Locate the cell with the specified text and output its (x, y) center coordinate. 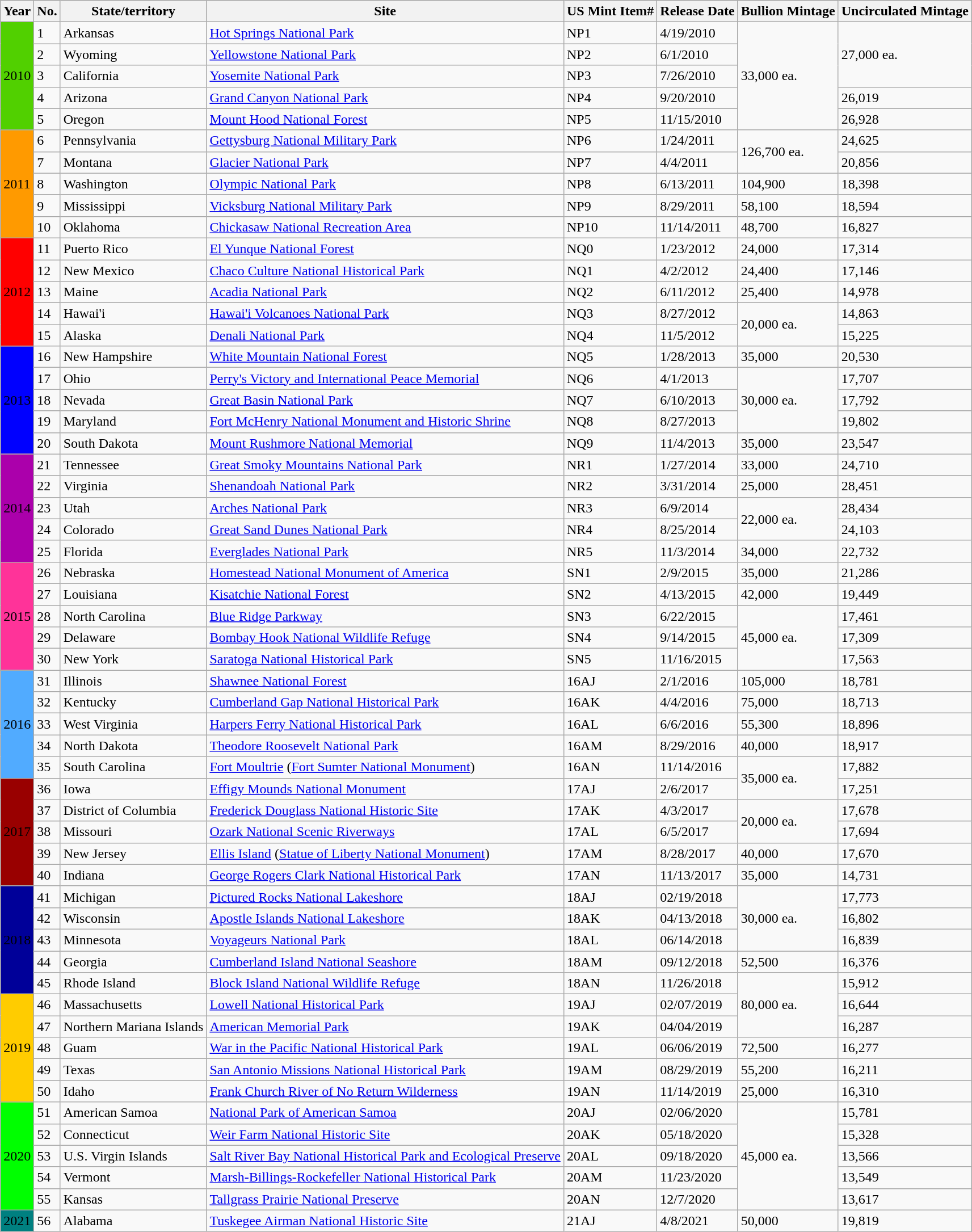
24 (47, 529)
40 (47, 875)
18,917 (904, 746)
1 (47, 33)
2015 (17, 616)
80,000 ea. (788, 1005)
15,328 (904, 1134)
13 (47, 292)
52,500 (788, 962)
6 (47, 141)
18AL (610, 940)
West Virginia (133, 724)
Harpers Ferry National Historical Park (385, 724)
Great Sand Dunes National Park (385, 529)
21,286 (904, 573)
09/12/2018 (697, 962)
Mississippi (133, 205)
Denali National Park (385, 335)
36 (47, 789)
NP4 (610, 98)
Maryland (133, 422)
20,530 (904, 357)
NQ5 (610, 357)
4/3/2017 (697, 810)
Voyageurs National Park (385, 940)
SN5 (610, 659)
2016 (17, 724)
8/25/2014 (697, 529)
42 (47, 918)
48,700 (788, 227)
NQ8 (610, 422)
12 (47, 271)
41 (47, 897)
104,900 (788, 184)
19 (47, 422)
Grand Canyon National Park (385, 98)
8/28/2017 (697, 853)
6/22/2015 (697, 616)
5 (47, 119)
Oklahoma (133, 227)
Indiana (133, 875)
NP1 (610, 33)
08/29/2019 (697, 1070)
52 (47, 1134)
Minnesota (133, 940)
05/18/2020 (697, 1134)
17 (47, 379)
NQ7 (610, 400)
Tallgrass Prairie National Preserve (385, 1199)
NQ3 (610, 314)
Missouri (133, 832)
8 (47, 184)
2012 (17, 292)
Great Basin National Park (385, 400)
Gettysburg National Military Park (385, 141)
24,625 (904, 141)
2017 (17, 832)
Ellis Island (Statue of Liberty National Monument) (385, 853)
Delaware (133, 638)
Hawai'i (133, 314)
15 (47, 335)
13,549 (904, 1178)
24,000 (788, 249)
11/26/2018 (697, 983)
Connecticut (133, 1134)
16,839 (904, 940)
1/28/2013 (697, 357)
105,000 (788, 681)
2/9/2015 (697, 573)
NQ4 (610, 335)
33,000 (788, 465)
3 (47, 76)
126,700 ea. (788, 152)
3/31/2014 (697, 486)
11/16/2015 (697, 659)
33,000 ea. (788, 76)
55 (47, 1199)
17AK (610, 810)
16,287 (904, 1027)
20AN (610, 1199)
Chaco Culture National Historical Park (385, 271)
6/11/2012 (697, 292)
4/1/2013 (697, 379)
Arizona (133, 98)
18AJ (610, 897)
Arkansas (133, 33)
4 (47, 98)
Release Date (697, 11)
NQ9 (610, 443)
Fort McHenry National Monument and Historic Shrine (385, 422)
New Jersey (133, 853)
Site (385, 11)
American Memorial Park (385, 1027)
8/29/2011 (697, 205)
11/4/2013 (697, 443)
Massachusetts (133, 1005)
Iowa (133, 789)
Georgia (133, 962)
North Dakota (133, 746)
Northern Mariana Islands (133, 1027)
34 (47, 746)
Illinois (133, 681)
7 (47, 162)
19AJ (610, 1005)
17,563 (904, 659)
Kentucky (133, 703)
Olympic National Park (385, 184)
17AM (610, 853)
NR5 (610, 551)
Frank Church River of No Return Wilderness (385, 1091)
Rhode Island (133, 983)
28,434 (904, 508)
17AL (610, 832)
18,781 (904, 681)
Acadia National Park (385, 292)
18AN (610, 983)
NP8 (610, 184)
Pictured Rocks National Lakeshore (385, 897)
16,277 (904, 1048)
Cumberland Gap National Historical Park (385, 703)
2013 (17, 400)
04/13/2018 (697, 918)
23 (47, 508)
17,670 (904, 853)
1/23/2012 (697, 249)
02/19/2018 (697, 897)
18,896 (904, 724)
District of Columbia (133, 810)
El Yunque National Forest (385, 249)
19AM (610, 1070)
2011 (17, 184)
2/1/2016 (697, 681)
Fort Moultrie (Fort Sumter National Monument) (385, 767)
28 (47, 616)
24,400 (788, 271)
Vermont (133, 1178)
6/10/2013 (697, 400)
11/14/2011 (697, 227)
26,019 (904, 98)
NQ1 (610, 271)
2018 (17, 940)
Yosemite National Park (385, 76)
34,000 (788, 551)
35 (47, 767)
22 (47, 486)
14 (47, 314)
16AJ (610, 681)
Ohio (133, 379)
Michigan (133, 897)
56 (47, 1221)
US Mint Item# (610, 11)
California (133, 76)
4/8/2021 (697, 1221)
19,449 (904, 594)
Oregon (133, 119)
NP2 (610, 54)
National Park of American Samoa (385, 1113)
NR4 (610, 529)
06/06/2019 (697, 1048)
Mount Rushmore National Memorial (385, 443)
2020 (17, 1156)
Louisiana (133, 594)
14,863 (904, 314)
25 (47, 551)
North Carolina (133, 616)
53 (47, 1156)
15,912 (904, 983)
SN4 (610, 638)
Weir Farm National Historic Site (385, 1134)
Uncirculated Mintage (904, 11)
Glacier National Park (385, 162)
Alaska (133, 335)
11/13/2017 (697, 875)
NQ0 (610, 249)
21AJ (610, 1221)
Lowell National Historical Park (385, 1005)
19AN (610, 1091)
NP10 (610, 227)
09/18/2020 (697, 1156)
04/04/2019 (697, 1027)
Mount Hood National Forest (385, 119)
27 (47, 594)
1/27/2014 (697, 465)
Guam (133, 1048)
South Carolina (133, 767)
2014 (17, 508)
9/20/2010 (697, 98)
20AJ (610, 1113)
31 (47, 681)
16AM (610, 746)
50,000 (788, 1221)
11/14/2016 (697, 767)
2019 (17, 1048)
Montana (133, 162)
29 (47, 638)
15,225 (904, 335)
17,146 (904, 271)
26 (47, 573)
Apostle Islands National Lakeshore (385, 918)
11/14/2019 (697, 1091)
Effigy Mounds National Monument (385, 789)
02/06/2020 (697, 1113)
16 (47, 357)
15,781 (904, 1113)
16AL (610, 724)
Wyoming (133, 54)
Yellowstone National Park (385, 54)
New Hampshire (133, 357)
6/5/2017 (697, 832)
Puerto Rico (133, 249)
Theodore Roosevelt National Park (385, 746)
SN1 (610, 573)
Arches National Park (385, 508)
50 (47, 1091)
SN3 (610, 616)
19,819 (904, 1221)
33 (47, 724)
NR2 (610, 486)
Marsh-Billings-Rockefeller National Historical Park (385, 1178)
17,707 (904, 379)
Nebraska (133, 573)
21 (47, 465)
Year (17, 11)
24,710 (904, 465)
9/14/2015 (697, 638)
18,398 (904, 184)
38 (47, 832)
Shawnee National Forest (385, 681)
16,211 (904, 1070)
Perry's Victory and International Peace Memorial (385, 379)
Kansas (133, 1199)
New Mexico (133, 271)
23,547 (904, 443)
State/territory (133, 11)
Blue Ridge Parkway (385, 616)
42,000 (788, 594)
18,713 (904, 703)
49 (47, 1070)
Everglades National Park (385, 551)
NP9 (610, 205)
16,802 (904, 918)
NR3 (610, 508)
13,617 (904, 1199)
19AL (610, 1048)
2021 (17, 1221)
Ozark National Scenic Riverways (385, 832)
20,856 (904, 162)
75,000 (788, 703)
6/6/2016 (697, 724)
Nevada (133, 400)
72,500 (788, 1048)
War in the Pacific National Historical Park (385, 1048)
20AL (610, 1156)
NP3 (610, 76)
17,773 (904, 897)
Pennsylvania (133, 141)
NP7 (610, 162)
Hot Springs National Park (385, 33)
17AJ (610, 789)
11/3/2014 (697, 551)
Vicksburg National Military Park (385, 205)
19AK (610, 1027)
Bullion Mintage (788, 11)
6/9/2014 (697, 508)
Virginia (133, 486)
Maine (133, 292)
06/14/2018 (697, 940)
55,200 (788, 1070)
51 (47, 1113)
17,678 (904, 810)
Kisatchie National Forest (385, 594)
17,314 (904, 249)
Tuskegee Airman National Historic Site (385, 1221)
48 (47, 1048)
Alabama (133, 1221)
18,594 (904, 205)
4/2/2012 (697, 271)
58,100 (788, 205)
Saratoga National Historical Park (385, 659)
Utah (133, 508)
George Rogers Clark National Historical Park (385, 875)
2010 (17, 76)
10 (47, 227)
7/26/2010 (697, 76)
Homestead National Monument of America (385, 573)
02/07/2019 (697, 1005)
8/27/2012 (697, 314)
4/13/2015 (697, 594)
17,251 (904, 789)
17,461 (904, 616)
27,000 ea. (904, 54)
37 (47, 810)
Colorado (133, 529)
43 (47, 940)
Frederick Douglass National Historic Site (385, 810)
17,694 (904, 832)
11/5/2012 (697, 335)
Shenandoah National Park (385, 486)
16AN (610, 767)
14,978 (904, 292)
20AM (610, 1178)
20 (47, 443)
16,376 (904, 962)
1/24/2011 (697, 141)
19,802 (904, 422)
NP6 (610, 141)
55,300 (788, 724)
Idaho (133, 1091)
San Antonio Missions National Historical Park (385, 1070)
Texas (133, 1070)
30 (47, 659)
9 (47, 205)
46 (47, 1005)
4/4/2016 (697, 703)
45 (47, 983)
No. (47, 11)
26,928 (904, 119)
NQ6 (610, 379)
U.S. Virgin Islands (133, 1156)
35,000 ea. (788, 778)
22,732 (904, 551)
17,792 (904, 400)
Wisconsin (133, 918)
12/7/2020 (697, 1199)
SN2 (610, 594)
Bombay Hook National Wildlife Refuge (385, 638)
13,566 (904, 1156)
Block Island National Wildlife Refuge (385, 983)
20AK (610, 1134)
6/13/2011 (697, 184)
8/29/2016 (697, 746)
11/23/2020 (697, 1178)
Florida (133, 551)
16,827 (904, 227)
2 (47, 54)
32 (47, 703)
White Mountain National Forest (385, 357)
Great Smoky Mountains National Park (385, 465)
American Samoa (133, 1113)
39 (47, 853)
11 (47, 249)
Washington (133, 184)
18 (47, 400)
4/4/2011 (697, 162)
6/1/2010 (697, 54)
28,451 (904, 486)
11/15/2010 (697, 119)
16,644 (904, 1005)
Tennessee (133, 465)
4/19/2010 (697, 33)
47 (47, 1027)
22,000 ea. (788, 519)
14,731 (904, 875)
NQ2 (610, 292)
2/6/2017 (697, 789)
8/27/2013 (697, 422)
Hawai'i Volcanoes National Park (385, 314)
Salt River Bay National Historical Park and Ecological Preserve (385, 1156)
Chickasaw National Recreation Area (385, 227)
54 (47, 1178)
Cumberland Island National Seashore (385, 962)
44 (47, 962)
18AK (610, 918)
South Dakota (133, 443)
NR1 (610, 465)
NP5 (610, 119)
17,309 (904, 638)
New York (133, 659)
17AN (610, 875)
24,103 (904, 529)
17,882 (904, 767)
16,310 (904, 1091)
18AM (610, 962)
25,400 (788, 292)
16AK (610, 703)
